Scan for the cell matching the given text and deliver its (X, Y) coordinate at center. 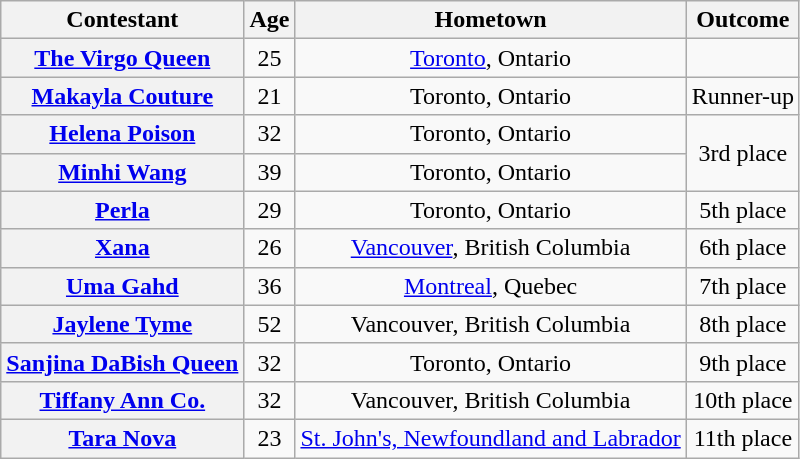
7th place (742, 286)
29 (270, 210)
Helena Poison (122, 134)
Xana (122, 248)
Jaylene Tyme (122, 324)
25 (270, 58)
The Virgo Queen (122, 58)
26 (270, 248)
Age (270, 20)
39 (270, 172)
8th place (742, 324)
Minhi Wang (122, 172)
9th place (742, 362)
Tara Nova (122, 438)
Sanjina DaBish Queen (122, 362)
3rd place (742, 153)
Makayla Couture (122, 96)
Tiffany Ann Co. (122, 400)
11th place (742, 438)
Runner-up (742, 96)
6th place (742, 248)
Montreal, Quebec (490, 286)
23 (270, 438)
10th place (742, 400)
36 (270, 286)
52 (270, 324)
5th place (742, 210)
Hometown (490, 20)
Outcome (742, 20)
21 (270, 96)
St. John's, Newfoundland and Labrador (490, 438)
Perla (122, 210)
Uma Gahd (122, 286)
Contestant (122, 20)
